Capture the cell that displays the provided text and extract its [x, y] central coordinate. 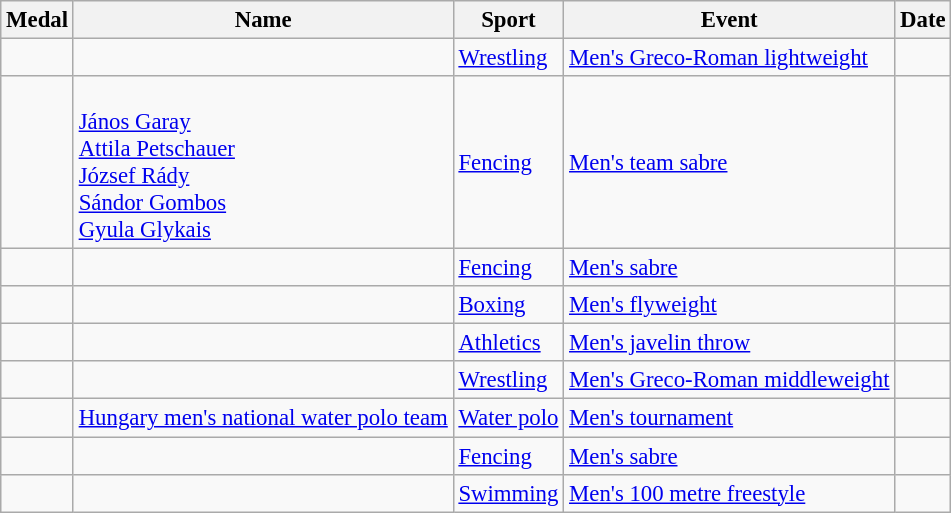
Men's javelin throw [730, 343]
Men's 100 metre freestyle [730, 493]
János GarayAttila PetschauerJózsef RádySándor GombosGyula Glykais [263, 162]
Date [923, 20]
Men's tournament [730, 418]
Water polo [508, 418]
Men's Greco-Roman middleweight [730, 381]
Sport [508, 20]
Event [730, 20]
Medal [38, 20]
Athletics [508, 343]
Men's flyweight [730, 305]
Men's team sabre [730, 162]
Name [263, 20]
Men's Greco-Roman lightweight [730, 58]
Swimming [508, 493]
Hungary men's national water polo team [263, 418]
Boxing [508, 305]
